From the cell containing the given text, extract its center point as [x, y] coordinate. 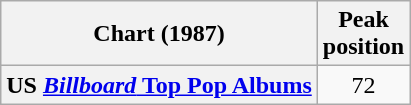
72 [363, 85]
Peak position [363, 34]
US Billboard Top Pop Albums [160, 85]
Chart (1987) [160, 34]
